Scan for the cell matching the given text and deliver its [X, Y] coordinate at center. 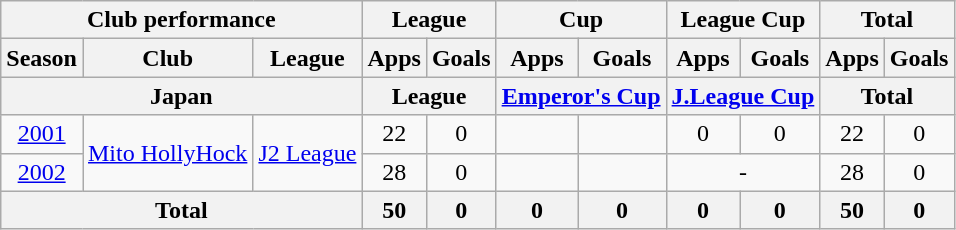
Japan [182, 96]
Club [167, 58]
Season [42, 58]
- [743, 172]
Emperor's Cup [581, 96]
J.League Cup [743, 96]
2002 [42, 172]
Club performance [182, 20]
League Cup [743, 20]
2001 [42, 134]
Mito HollyHock [167, 153]
J2 League [308, 153]
Cup [581, 20]
